Extract the [x, y] coordinate from the center of the cell holding the provided text.  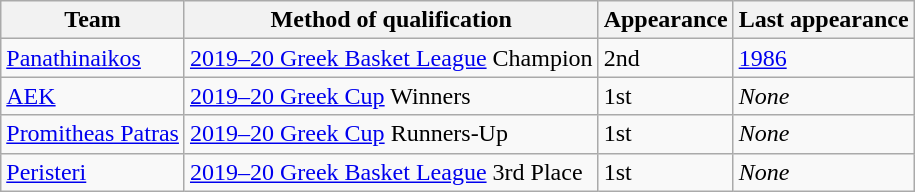
Promitheas Patras [93, 134]
Peristeri [93, 172]
Appearance [666, 20]
AEK [93, 96]
Team [93, 20]
2019–20 Greek Basket League 3rd Place [391, 172]
2nd [666, 58]
1986 [824, 58]
Last appearance [824, 20]
2019–20 Greek Basket League Champion [391, 58]
Panathinaikos [93, 58]
Method of qualification [391, 20]
2019–20 Greek Cup Runners-Up [391, 134]
2019–20 Greek Cup Winners [391, 96]
